Extract the (x, y) coordinate from the center of the cell holding the provided text.  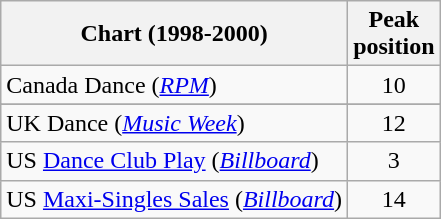
UK Dance (Music Week) (174, 123)
Chart (1998-2000) (174, 34)
US Maxi-Singles Sales (Billboard) (174, 199)
3 (394, 161)
Peakposition (394, 34)
10 (394, 85)
14 (394, 199)
US Dance Club Play (Billboard) (174, 161)
Canada Dance (RPM) (174, 85)
12 (394, 123)
